Return the (X, Y) coordinate for the center point of the cell that contains the specified text.  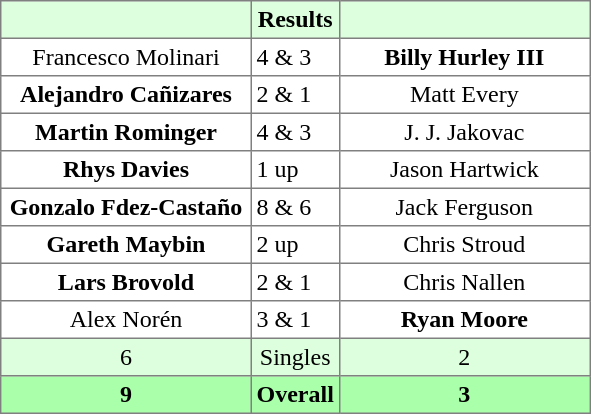
9 (126, 395)
3 & 1 (295, 320)
Jack Ferguson (464, 207)
1 up (295, 170)
Gareth Maybin (126, 245)
8 & 6 (295, 207)
2 (464, 357)
Alex Norén (126, 320)
Francesco Molinari (126, 57)
Martin Rominger (126, 132)
Rhys Davies (126, 170)
Chris Stroud (464, 245)
2 up (295, 245)
Singles (295, 357)
Matt Every (464, 95)
3 (464, 395)
Overall (295, 395)
Lars Brovold (126, 282)
Billy Hurley III (464, 57)
Results (295, 20)
Chris Nallen (464, 282)
Gonzalo Fdez-Castaño (126, 207)
J. J. Jakovac (464, 132)
Jason Hartwick (464, 170)
Ryan Moore (464, 320)
Alejandro Cañizares (126, 95)
6 (126, 357)
